Output the (x, y) coordinate of the center of the cell containing the given text.  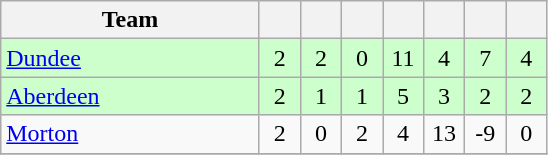
5 (402, 96)
-9 (486, 134)
Aberdeen (130, 96)
3 (444, 96)
Dundee (130, 58)
11 (402, 58)
7 (486, 58)
Team (130, 20)
13 (444, 134)
Morton (130, 134)
